Find where the given text appears and provide that cell's center as (x, y) coordinate. 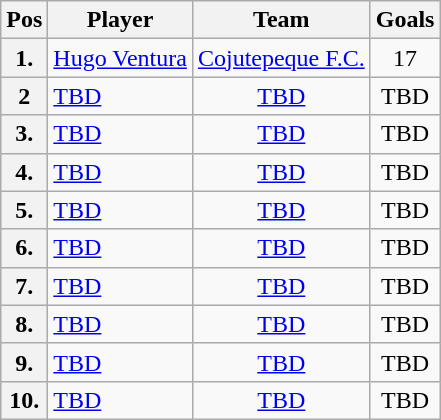
8. (24, 324)
Team (281, 20)
4. (24, 172)
Pos (24, 20)
17 (405, 58)
9. (24, 362)
1. (24, 58)
6. (24, 248)
Hugo Ventura (120, 58)
5. (24, 210)
3. (24, 134)
Player (120, 20)
10. (24, 400)
2 (24, 96)
7. (24, 286)
Goals (405, 20)
Cojutepeque F.C. (281, 58)
